Output the (x, y) coordinate of the center of the cell containing the given text.  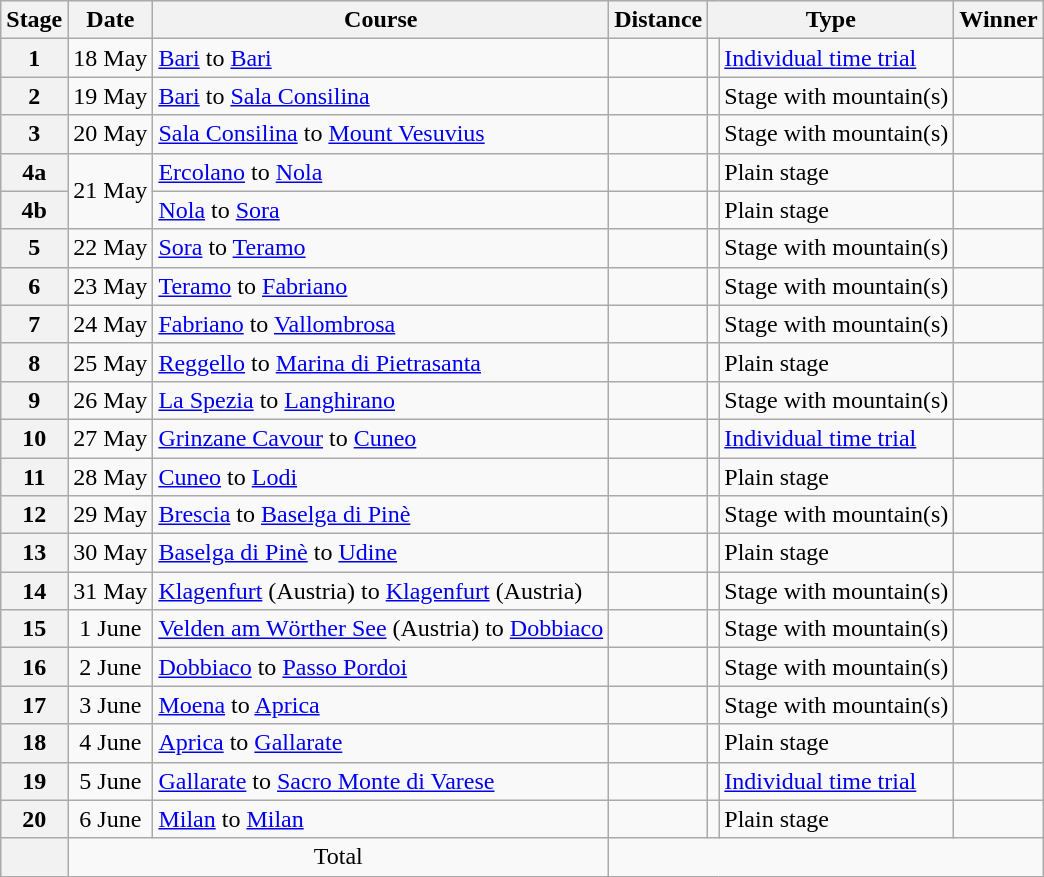
Dobbiaco to Passo Pordoi (381, 667)
5 (34, 248)
Ercolano to Nola (381, 172)
9 (34, 400)
Winner (998, 20)
20 (34, 819)
2 (34, 96)
Course (381, 20)
13 (34, 553)
23 May (110, 286)
Velden am Wörther See (Austria) to Dobbiaco (381, 629)
16 (34, 667)
21 May (110, 191)
4 June (110, 743)
29 May (110, 515)
30 May (110, 553)
19 (34, 781)
20 May (110, 134)
24 May (110, 324)
Baselga di Pinè to Udine (381, 553)
Nola to Sora (381, 210)
10 (34, 438)
Teramo to Fabriano (381, 286)
27 May (110, 438)
Bari to Sala Consilina (381, 96)
Reggello to Marina di Pietrasanta (381, 362)
12 (34, 515)
2 June (110, 667)
5 June (110, 781)
25 May (110, 362)
18 (34, 743)
Cuneo to Lodi (381, 477)
11 (34, 477)
Type (831, 20)
Klagenfurt (Austria) to Klagenfurt (Austria) (381, 591)
Sala Consilina to Mount Vesuvius (381, 134)
6 June (110, 819)
Bari to Bari (381, 58)
1 June (110, 629)
31 May (110, 591)
3 June (110, 705)
18 May (110, 58)
17 (34, 705)
Milan to Milan (381, 819)
Sora to Teramo (381, 248)
22 May (110, 248)
1 (34, 58)
Moena to Aprica (381, 705)
3 (34, 134)
Stage (34, 20)
Total (338, 857)
4a (34, 172)
Date (110, 20)
4b (34, 210)
Fabriano to Vallombrosa (381, 324)
8 (34, 362)
7 (34, 324)
Gallarate to Sacro Monte di Varese (381, 781)
Grinzane Cavour to Cuneo (381, 438)
15 (34, 629)
14 (34, 591)
Aprica to Gallarate (381, 743)
La Spezia to Langhirano (381, 400)
Distance (658, 20)
Brescia to Baselga di Pinè (381, 515)
6 (34, 286)
26 May (110, 400)
19 May (110, 96)
28 May (110, 477)
